Detect which cell encompasses the target text, then output its (X, Y) center coordinate. 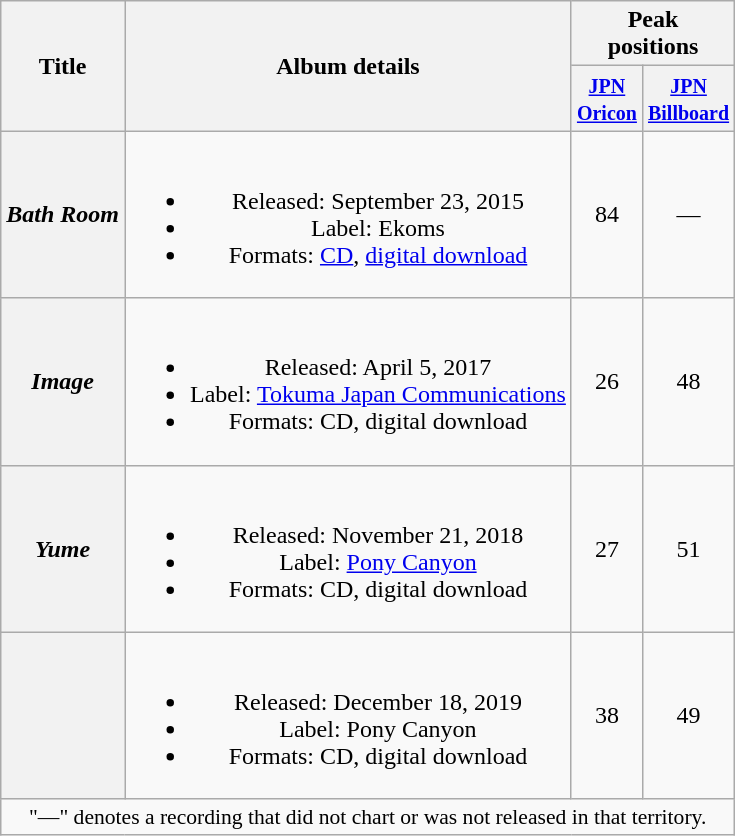
Released: September 23, 2015Label: EkomsFormats: CD, digital download (348, 214)
JPNOricon (606, 98)
51 (688, 548)
84 (606, 214)
JPNBillboard (688, 98)
Peak positions (652, 34)
26 (606, 382)
Released: April 5, 2017Label: Tokuma Japan CommunicationsFormats: CD, digital download (348, 382)
Yume (63, 548)
48 (688, 382)
38 (606, 716)
Image (63, 382)
Title (63, 66)
Album details (348, 66)
— (688, 214)
"—" denotes a recording that did not chart or was not released in that territory. (368, 817)
Bath Room (63, 214)
27 (606, 548)
49 (688, 716)
Released: December 18, 2019Label: Pony CanyonFormats: CD, digital download (348, 716)
Released: November 21, 2018Label: Pony CanyonFormats: CD, digital download (348, 548)
